Find where the given text appears and provide that cell's center as (X, Y) coordinate. 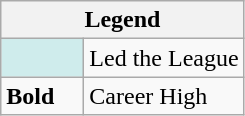
Career High (164, 96)
Led the League (164, 58)
Bold (42, 96)
Legend (122, 20)
